Determine the (x, y) coordinate at the center of the cell enclosing the given text.  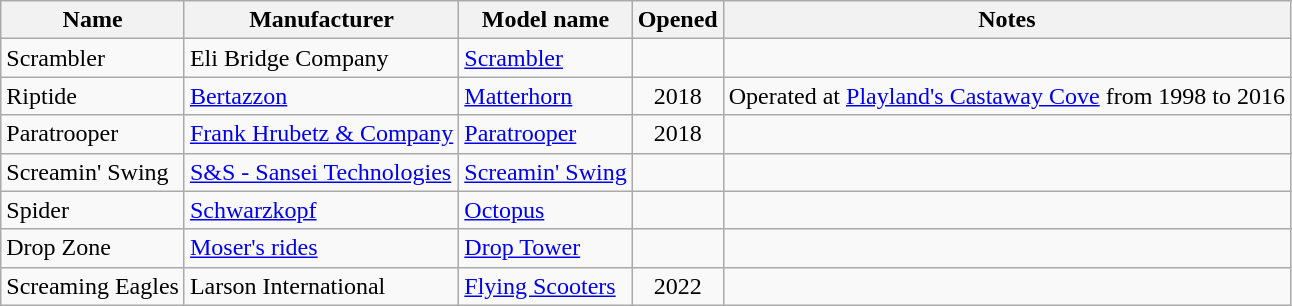
Screaming Eagles (93, 286)
Drop Tower (546, 248)
Operated at Playland's Castaway Cove from 1998 to 2016 (1006, 96)
Flying Scooters (546, 286)
Model name (546, 20)
Octopus (546, 210)
Matterhorn (546, 96)
S&S - Sansei Technologies (321, 172)
Larson International (321, 286)
Drop Zone (93, 248)
2022 (678, 286)
Name (93, 20)
Moser's rides (321, 248)
Spider (93, 210)
Opened (678, 20)
Schwarzkopf (321, 210)
Eli Bridge Company (321, 58)
Notes (1006, 20)
Riptide (93, 96)
Frank Hrubetz & Company (321, 134)
Bertazzon (321, 96)
Manufacturer (321, 20)
